Detect which cell encompasses the target text, then output its [x, y] center coordinate. 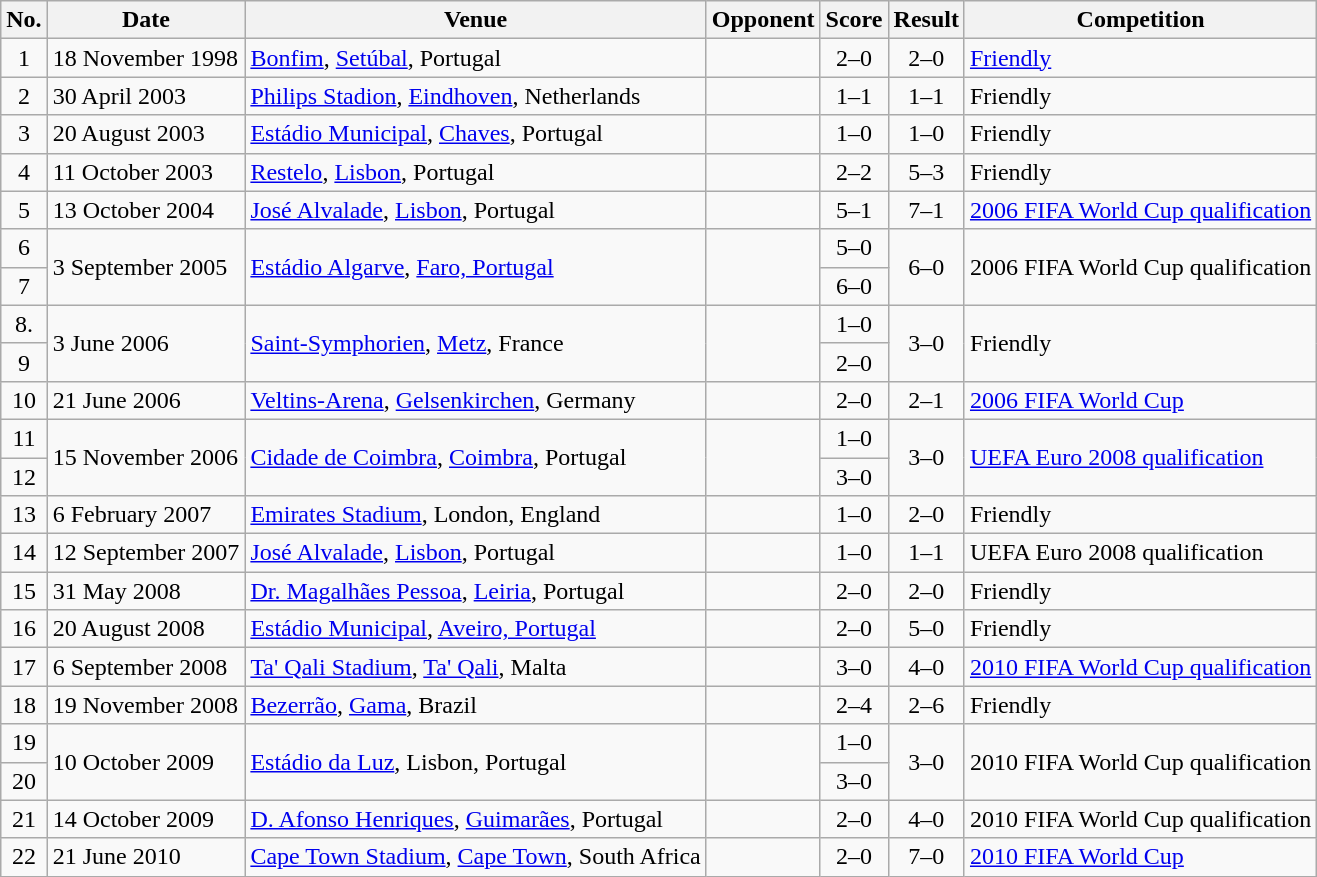
Ta' Qali Stadium, Ta' Qali, Malta [476, 667]
Cidade de Coimbra, Coimbra, Portugal [476, 457]
19 November 2008 [146, 705]
Venue [476, 20]
15 [24, 591]
2–2 [854, 172]
3 [24, 134]
12 September 2007 [146, 553]
19 [24, 743]
3 September 2005 [146, 267]
22 [24, 857]
5–1 [854, 210]
2010 FIFA World Cup [1140, 857]
Dr. Magalhães Pessoa, Leiria, Portugal [476, 591]
6 February 2007 [146, 515]
31 May 2008 [146, 591]
20 August 2003 [146, 134]
10 [24, 400]
Estádio Municipal, Aveiro, Portugal [476, 629]
30 April 2003 [146, 96]
21 June 2010 [146, 857]
2 [24, 96]
Opponent [763, 20]
10 October 2009 [146, 762]
Competition [1140, 20]
3 June 2006 [146, 343]
Estádio da Luz, Lisbon, Portugal [476, 762]
18 [24, 705]
11 [24, 438]
Cape Town Stadium, Cape Town, South Africa [476, 857]
21 [24, 819]
17 [24, 667]
11 October 2003 [146, 172]
6 September 2008 [146, 667]
Veltins-Arena, Gelsenkirchen, Germany [476, 400]
9 [24, 362]
6 [24, 248]
8. [24, 324]
18 November 1998 [146, 58]
4 [24, 172]
5–3 [926, 172]
Score [854, 20]
Emirates Stadium, London, England [476, 515]
Result [926, 20]
13 October 2004 [146, 210]
12 [24, 477]
Estádio Municipal, Chaves, Portugal [476, 134]
16 [24, 629]
14 [24, 553]
2–6 [926, 705]
2006 FIFA World Cup [1140, 400]
No. [24, 20]
Date [146, 20]
Estádio Algarve, Faro, Portugal [476, 267]
7–0 [926, 857]
20 August 2008 [146, 629]
21 June 2006 [146, 400]
1 [24, 58]
Restelo, Lisbon, Portugal [476, 172]
Bezerrão, Gama, Brazil [476, 705]
7 [24, 286]
2–1 [926, 400]
Saint-Symphorien, Metz, France [476, 343]
7–1 [926, 210]
13 [24, 515]
Philips Stadion, Eindhoven, Netherlands [476, 96]
2–4 [854, 705]
15 November 2006 [146, 457]
Bonfim, Setúbal, Portugal [476, 58]
D. Afonso Henriques, Guimarães, Portugal [476, 819]
14 October 2009 [146, 819]
20 [24, 781]
5 [24, 210]
